Output the (x, y) coordinate of the center of the cell containing the given text.  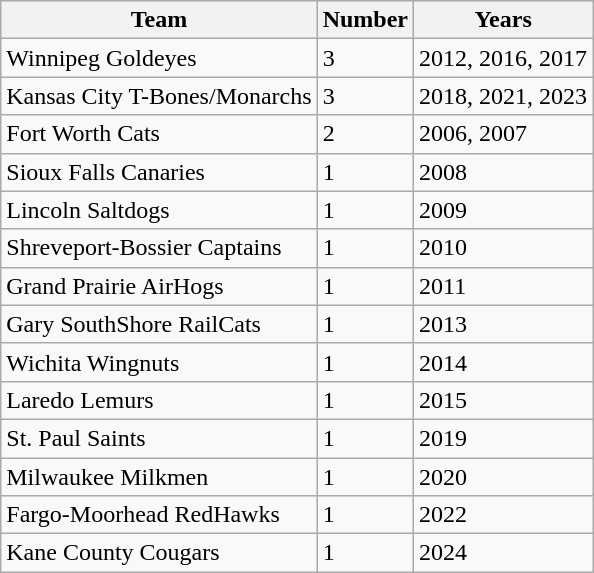
Milwaukee Milkmen (159, 477)
2022 (504, 515)
2015 (504, 400)
Wichita Wingnuts (159, 362)
Fargo-Moorhead RedHawks (159, 515)
2008 (504, 172)
2 (365, 134)
Number (365, 20)
2012, 2016, 2017 (504, 58)
2009 (504, 210)
Winnipeg Goldeyes (159, 58)
St. Paul Saints (159, 438)
2024 (504, 553)
Kane County Cougars (159, 553)
Gary SouthShore RailCats (159, 324)
2010 (504, 248)
2013 (504, 324)
2019 (504, 438)
Years (504, 20)
Kansas City T-Bones/Monarchs (159, 96)
2020 (504, 477)
2014 (504, 362)
2018, 2021, 2023 (504, 96)
Shreveport-Bossier Captains (159, 248)
2006, 2007 (504, 134)
Team (159, 20)
Fort Worth Cats (159, 134)
Laredo Lemurs (159, 400)
Grand Prairie AirHogs (159, 286)
Sioux Falls Canaries (159, 172)
2011 (504, 286)
Lincoln Saltdogs (159, 210)
